From the cell containing the given text, extract its center point as (X, Y) coordinate. 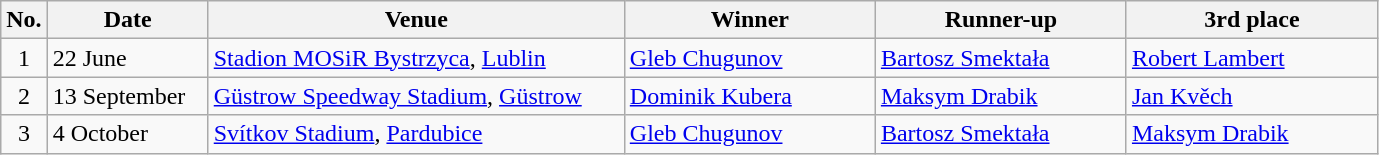
Stadion MOSiR Bystrzyca, Lublin (416, 58)
3 (24, 134)
Güstrow Speedway Stadium, Güstrow (416, 96)
1 (24, 58)
Winner (750, 20)
Date (128, 20)
4 October (128, 134)
Robert Lambert (1252, 58)
22 June (128, 58)
No. (24, 20)
2 (24, 96)
13 September (128, 96)
Jan Kvěch (1252, 96)
3rd place (1252, 20)
Venue (416, 20)
Runner-up (1000, 20)
Dominik Kubera (750, 96)
Svítkov Stadium, Pardubice (416, 134)
